Determine the (X, Y) coordinate at the center of the cell enclosing the given text.  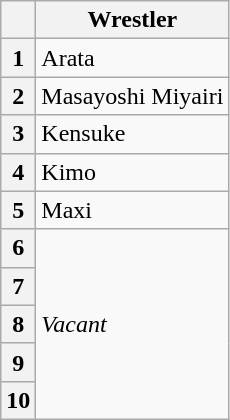
4 (18, 172)
6 (18, 248)
Arata (132, 58)
Kensuke (132, 134)
8 (18, 324)
10 (18, 400)
1 (18, 58)
Wrestler (132, 20)
5 (18, 210)
Maxi (132, 210)
Vacant (132, 324)
3 (18, 134)
Kimo (132, 172)
9 (18, 362)
2 (18, 96)
7 (18, 286)
Masayoshi Miyairi (132, 96)
